Determine the (x, y) coordinate at the center of the cell enclosing the given text.  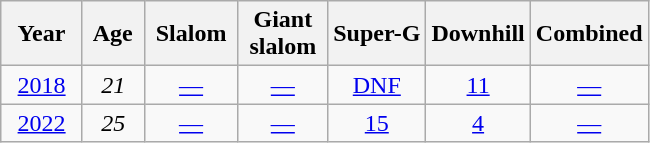
Age (113, 34)
2022 (42, 123)
4 (478, 123)
15 (377, 123)
Downhill (478, 34)
Year (42, 34)
Super-G (377, 34)
2018 (42, 85)
11 (478, 85)
Combined (589, 34)
21 (113, 85)
Slalom (191, 34)
Giant slalom (283, 34)
25 (113, 123)
DNF (377, 85)
